Extract the [x, y] coordinate from the center of the cell holding the provided text.  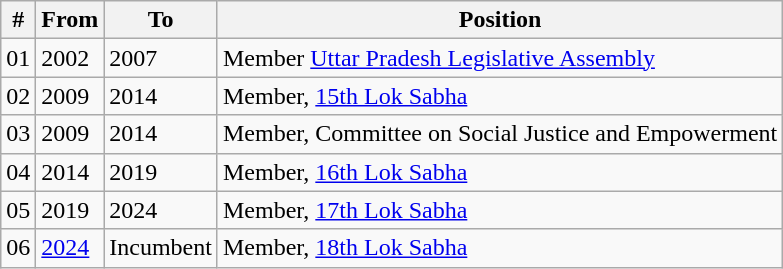
06 [18, 248]
2002 [70, 58]
# [18, 20]
2007 [161, 58]
01 [18, 58]
Member, Committee on Social Justice and Empowerment [500, 134]
Member Uttar Pradesh Legislative Assembly [500, 58]
Member, 17th Lok Sabha [500, 210]
To [161, 20]
03 [18, 134]
Member, 15th Lok Sabha [500, 96]
04 [18, 172]
Member, 18th Lok Sabha [500, 248]
02 [18, 96]
From [70, 20]
05 [18, 210]
Member, 16th Lok Sabha [500, 172]
Position [500, 20]
Incumbent [161, 248]
